Return [X, Y] of the center of cell containing provided text 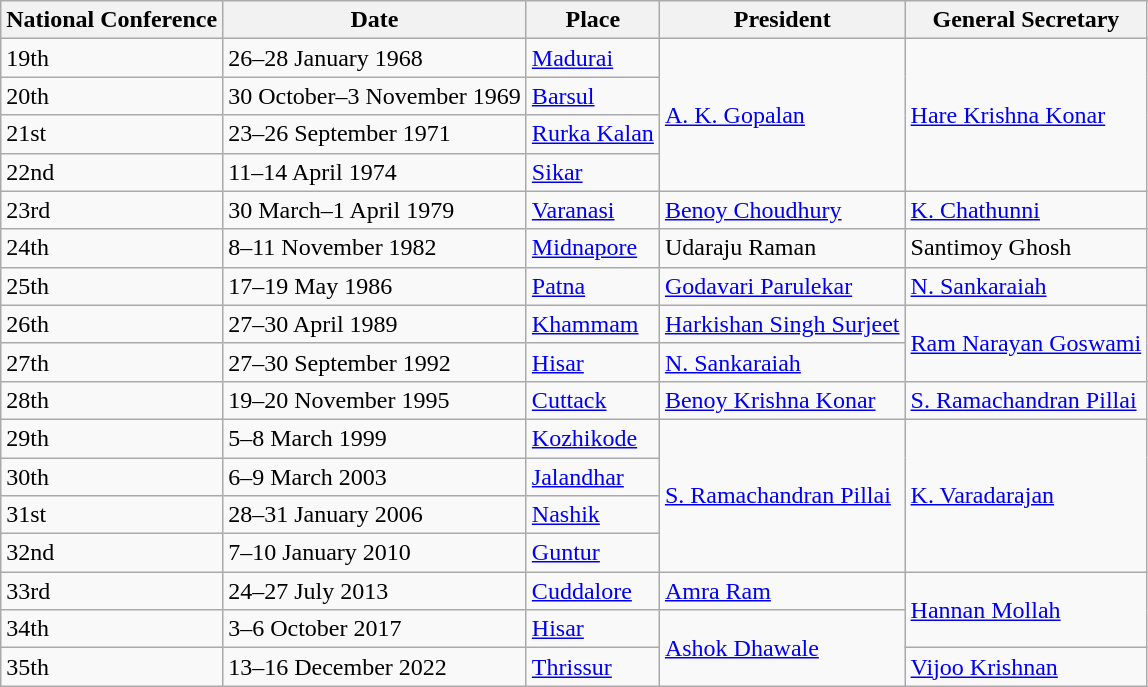
8–11 November 1982 [375, 248]
20th [112, 96]
Sikar [592, 172]
13–16 December 2022 [375, 667]
17–19 May 1986 [375, 286]
Midnapore [592, 248]
Hannan Mollah [1026, 610]
35th [112, 667]
Vijoo Krishnan [1026, 667]
25th [112, 286]
Hare Krishna Konar [1026, 115]
32nd [112, 553]
24th [112, 248]
General Secretary [1026, 20]
Godavari Parulekar [782, 286]
Harkishan Singh Surjeet [782, 324]
A. K. Gopalan [782, 115]
Varanasi [592, 210]
24–27 July 2013 [375, 591]
Rurka Kalan [592, 134]
Kozhikode [592, 438]
K. Varadarajan [1026, 495]
26th [112, 324]
Ram Narayan Goswami [1026, 343]
33rd [112, 591]
President [782, 20]
19–20 November 1995 [375, 400]
30 March–1 April 1979 [375, 210]
7–10 January 2010 [375, 553]
Udaraju Raman [782, 248]
22nd [112, 172]
K. Chathunni [1026, 210]
23–26 September 1971 [375, 134]
31st [112, 515]
28th [112, 400]
Amra Ram [782, 591]
Guntur [592, 553]
National Conference [112, 20]
11–14 April 1974 [375, 172]
Ashok Dhawale [782, 648]
3–6 October 2017 [375, 629]
21st [112, 134]
27th [112, 362]
Benoy Krishna Konar [782, 400]
26–28 January 1968 [375, 58]
6–9 March 2003 [375, 477]
30th [112, 477]
Madurai [592, 58]
28–31 January 2006 [375, 515]
Benoy Choudhury [782, 210]
Khammam [592, 324]
Barsul [592, 96]
29th [112, 438]
27–30 April 1989 [375, 324]
Place [592, 20]
Date [375, 20]
Santimoy Ghosh [1026, 248]
27–30 September 1992 [375, 362]
Cuddalore [592, 591]
5–8 March 1999 [375, 438]
23rd [112, 210]
Cuttack [592, 400]
Jalandhar [592, 477]
Patna [592, 286]
Nashik [592, 515]
19th [112, 58]
30 October–3 November 1969 [375, 96]
34th [112, 629]
Thrissur [592, 667]
